For the text-containing cell, return its midpoint in [X, Y] coordinate format. 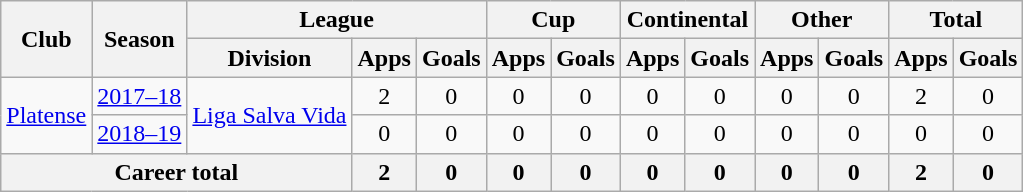
Cup [553, 20]
League [336, 20]
Total [956, 20]
Platense [46, 115]
Club [46, 39]
Other [822, 20]
2017–18 [140, 96]
Career total [176, 172]
Division [270, 58]
Season [140, 39]
Liga Salva Vida [270, 115]
Continental [687, 20]
2018–19 [140, 134]
